Return the [X, Y] coordinate for the center point of the cell that contains the specified text.  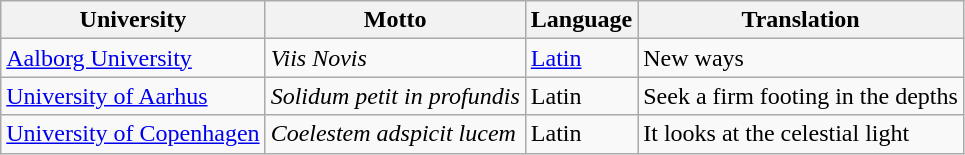
University [133, 20]
Translation [801, 20]
Language [581, 20]
Viis Novis [395, 58]
University of Copenhagen [133, 134]
Coelestem adspicit lucem [395, 134]
New ways [801, 58]
Seek a firm footing in the depths [801, 96]
University of Aarhus [133, 96]
It looks at the celestial light [801, 134]
Motto [395, 20]
Solidum petit in profundis [395, 96]
Aalborg University [133, 58]
